Extract the (x, y) coordinate from the center of the cell holding the provided text.  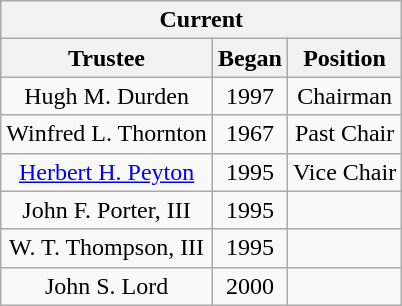
1997 (250, 96)
Hugh M. Durden (107, 96)
John S. Lord (107, 286)
W. T. Thompson, III (107, 248)
Position (344, 58)
John F. Porter, III (107, 210)
2000 (250, 286)
Past Chair (344, 134)
Chairman (344, 96)
1967 (250, 134)
Began (250, 58)
Winfred L. Thornton (107, 134)
Trustee (107, 58)
Herbert H. Peyton (107, 172)
Current (202, 20)
Vice Chair (344, 172)
